Scan for the cell matching the given text and deliver its [X, Y] coordinate at center. 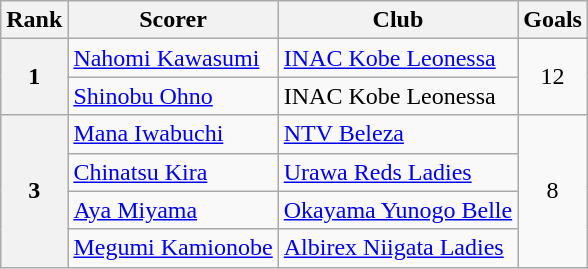
Aya Miyama [173, 210]
Rank [34, 20]
12 [553, 77]
Mana Iwabuchi [173, 134]
NTV Beleza [398, 134]
Goals [553, 20]
Chinatsu Kira [173, 172]
Shinobu Ohno [173, 96]
8 [553, 191]
Okayama Yunogo Belle [398, 210]
1 [34, 77]
Scorer [173, 20]
3 [34, 191]
Nahomi Kawasumi [173, 58]
Urawa Reds Ladies [398, 172]
Megumi Kamionobe [173, 248]
Club [398, 20]
Albirex Niigata Ladies [398, 248]
